Scan for the cell matching the given text and deliver its [x, y] coordinate at center. 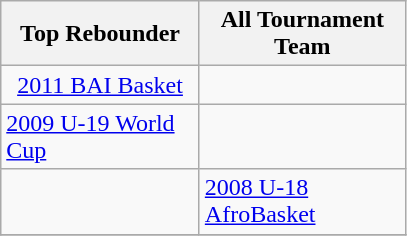
2008 U-18 AfroBasket [302, 202]
2009 U-19 World Cup [100, 136]
All Tournament Team [302, 34]
2011 BAI Basket [100, 85]
Top Rebounder [100, 34]
